Output the (x, y) coordinate of the center of the cell containing the given text.  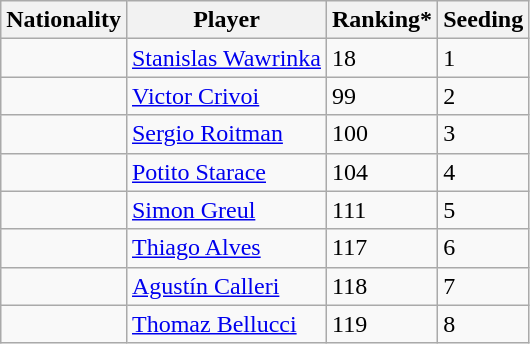
117 (382, 248)
Seeding (484, 20)
2 (484, 96)
99 (382, 96)
Stanislas Wawrinka (226, 58)
4 (484, 172)
100 (382, 134)
Thomaz Bellucci (226, 324)
Victor Crivoi (226, 96)
Sergio Roitman (226, 134)
8 (484, 324)
119 (382, 324)
118 (382, 286)
111 (382, 210)
Simon Greul (226, 210)
Thiago Alves (226, 248)
Ranking* (382, 20)
Potito Starace (226, 172)
Agustín Calleri (226, 286)
5 (484, 210)
6 (484, 248)
18 (382, 58)
1 (484, 58)
Nationality (64, 20)
Player (226, 20)
3 (484, 134)
104 (382, 172)
7 (484, 286)
